Pinpoint the cell where the given text exists, returning its [X, Y] midpoint coordinate. 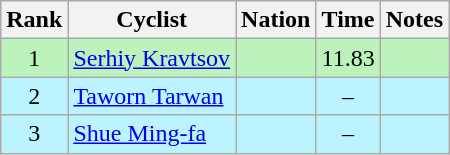
Notes [414, 20]
Serhiy Kravtsov [152, 58]
2 [34, 96]
Taworn Tarwan [152, 96]
1 [34, 58]
3 [34, 134]
Time [348, 20]
Cyclist [152, 20]
Rank [34, 20]
Nation [276, 20]
11.83 [348, 58]
Shue Ming-fa [152, 134]
